Identify which cell holds the provided text, then report its [x, y] central coordinate. 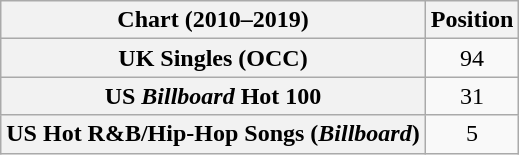
31 [472, 96]
UK Singles (OCC) [213, 58]
94 [472, 58]
US Billboard Hot 100 [213, 96]
Position [472, 20]
5 [472, 134]
US Hot R&B/Hip-Hop Songs (Billboard) [213, 134]
Chart (2010–2019) [213, 20]
